For the text-containing cell, return its midpoint in (X, Y) coordinate format. 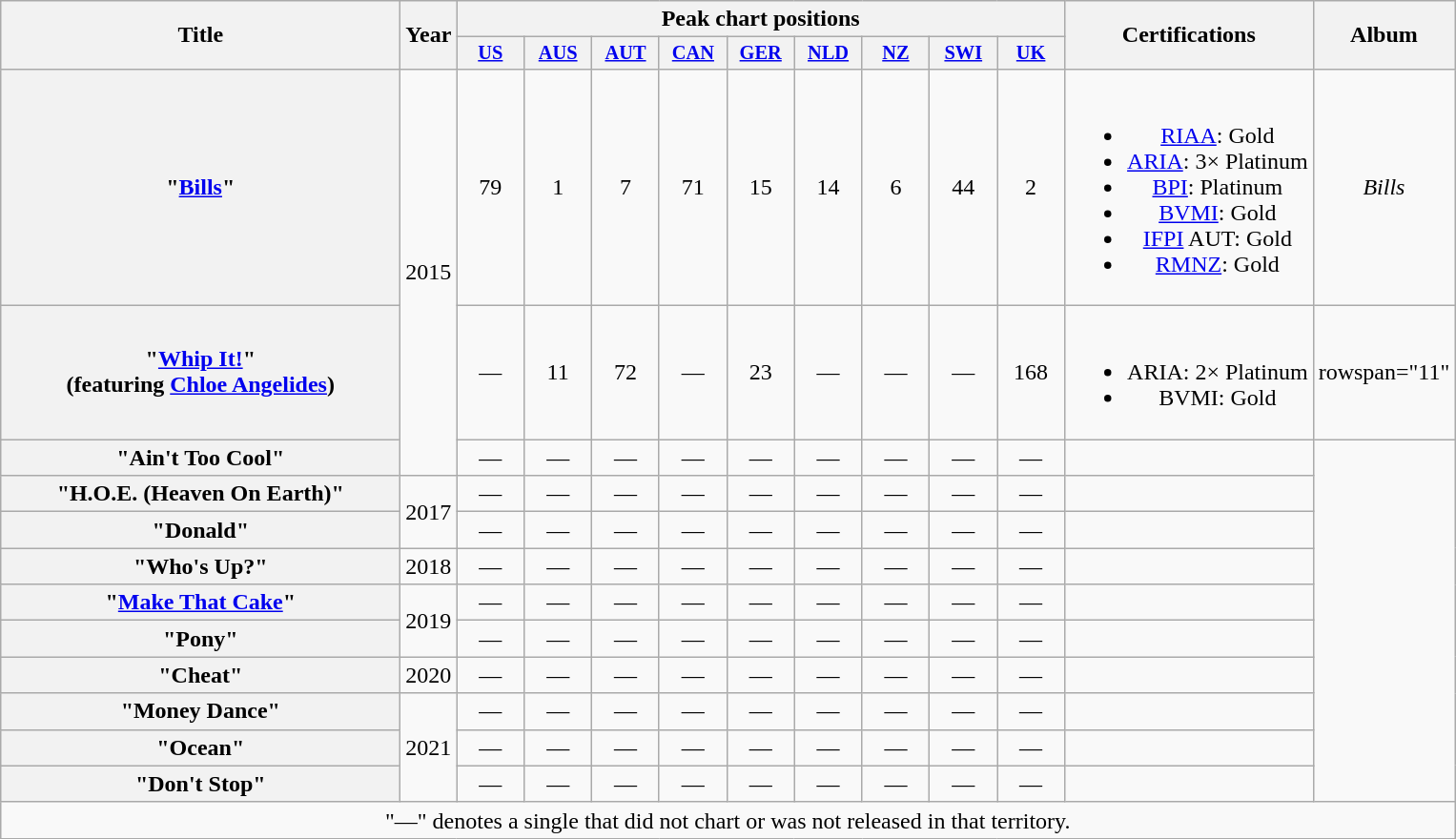
Bills (1384, 187)
2018 (429, 566)
GER (761, 53)
2021 (429, 747)
"Bills" (200, 187)
Certifications (1190, 35)
2017 (429, 512)
ARIA: 2× PlatinumBVMI: Gold (1190, 373)
44 (963, 187)
"—" denotes a single that did not chart or was not released in that territory. (728, 820)
"H.O.E. (Heaven On Earth)" (200, 494)
CAN (692, 53)
1 (559, 187)
rowspan="11" (1384, 373)
"Donald" (200, 530)
RIAA: GoldARIA: 3× PlatinumBPI: PlatinumBVMI: GoldIFPI AUT: GoldRMNZ: Gold (1190, 187)
US (490, 53)
2020 (429, 675)
72 (625, 373)
"Money Dance" (200, 711)
71 (692, 187)
AUT (625, 53)
"Ocean" (200, 747)
Album (1384, 35)
15 (761, 187)
"Cheat" (200, 675)
NLD (828, 53)
79 (490, 187)
14 (828, 187)
UK (1032, 53)
11 (559, 373)
"Who's Up?" (200, 566)
7 (625, 187)
168 (1032, 373)
23 (761, 373)
Year (429, 35)
Peak chart positions (761, 19)
SWI (963, 53)
Title (200, 35)
"Make That Cake" (200, 603)
"Pony" (200, 639)
2019 (429, 621)
"Ain't Too Cool" (200, 458)
2015 (429, 272)
AUS (559, 53)
"Don't Stop" (200, 784)
6 (896, 187)
"Whip It!"(featuring Chloe Angelides) (200, 373)
2 (1032, 187)
NZ (896, 53)
